Search for the cell housing the specified text and yield its [X, Y] center coordinate. 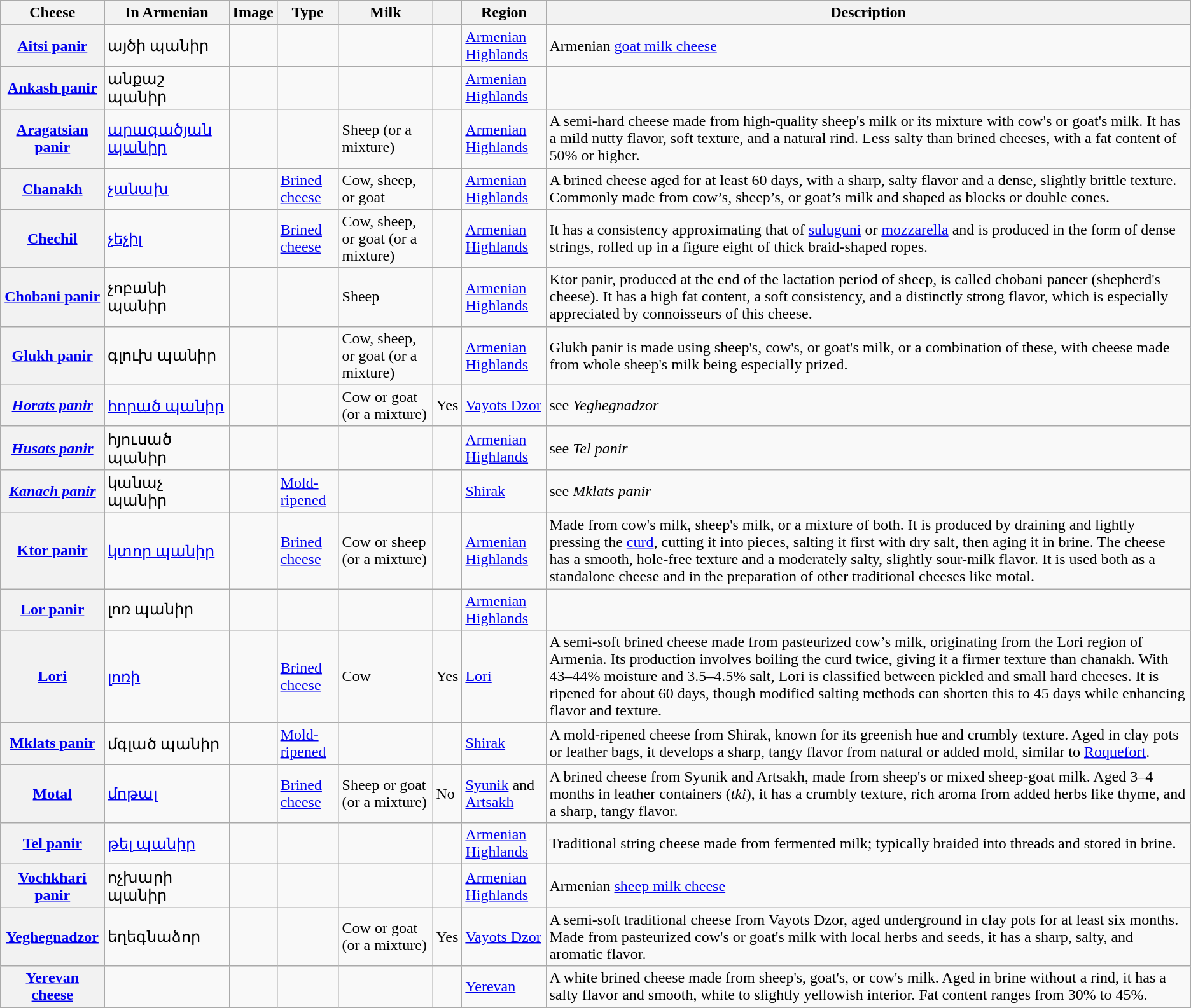
Syunik and Artsakh [504, 794]
հյուսած պանիր [167, 448]
Chechil [52, 238]
Sheep or goat (or a mixture) [386, 794]
Horats panir [52, 406]
Yerevan cheese [52, 987]
կտոր պանիր [167, 551]
Armenian goat milk cheese [868, 46]
Sheep [386, 297]
see Tel panir [868, 448]
լոռի [167, 677]
հորած պանիր [167, 406]
No [447, 794]
ոչխարի պանիր [167, 886]
In Armenian [167, 13]
Husats panir [52, 448]
Chanakh [52, 188]
Cow, sheep, or goat [386, 188]
see Yeghegnadzor [868, 406]
Ankash panir [52, 88]
Region [504, 13]
Milk [386, 13]
գլուխ պանիր [167, 356]
Type [308, 13]
Yeghegnadzor [52, 937]
չոբանի պանիր [167, 297]
եղեգնաձոր [167, 937]
չանախ [167, 188]
Sheep (or a mixture) [386, 139]
see Mklats panir [868, 491]
Traditional string cheese made from fermented milk; typically braided into threads and stored in brine. [868, 843]
Glukh panir [52, 356]
Description [868, 13]
Image [253, 13]
մոթալ [167, 794]
Cheese [52, 13]
արագածյան պանիր [167, 139]
Kanach panir [52, 491]
Yerevan [504, 987]
Chobani panir [52, 297]
Aitsi panir [52, 46]
չեչիլ [167, 238]
Motal [52, 794]
Cow or sheep (or a mixture) [386, 551]
Ktor panir [52, 551]
լոռ պանիր [167, 609]
Aragatsian panir [52, 139]
Armenian sheep milk cheese [868, 886]
անքաշ պանիր [167, 88]
թել պանիր [167, 843]
Cow [386, 677]
Tel panir [52, 843]
այծի պանիր [167, 46]
Mklats panir [52, 744]
Vochkhari panir [52, 886]
կանաչ պանիր [167, 491]
մգլած պանիր [167, 744]
Lor panir [52, 609]
